Output the (X, Y) coordinate of the center of the cell containing the given text.  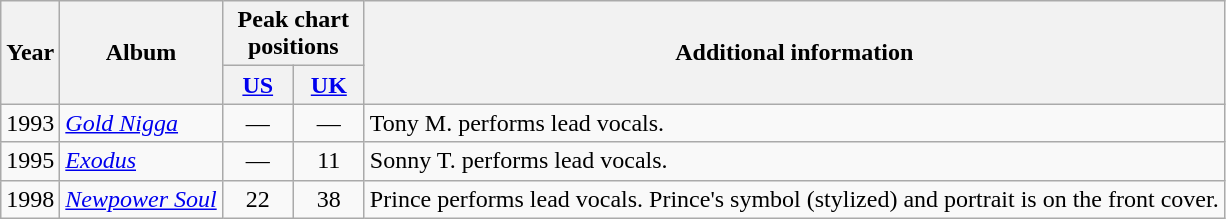
Sonny T. performs lead vocals. (794, 161)
UK (328, 85)
Gold Nigga (141, 123)
US (258, 85)
11 (328, 161)
Prince performs lead vocals. Prince's symbol (stylized) and portrait is on the front cover. (794, 199)
Additional information (794, 52)
Newpower Soul (141, 199)
Peak chart positions (293, 34)
1995 (30, 161)
1993 (30, 123)
22 (258, 199)
Exodus (141, 161)
Tony M. performs lead vocals. (794, 123)
Year (30, 52)
38 (328, 199)
1998 (30, 199)
Album (141, 52)
